Return (x, y) of the center of cell containing provided text 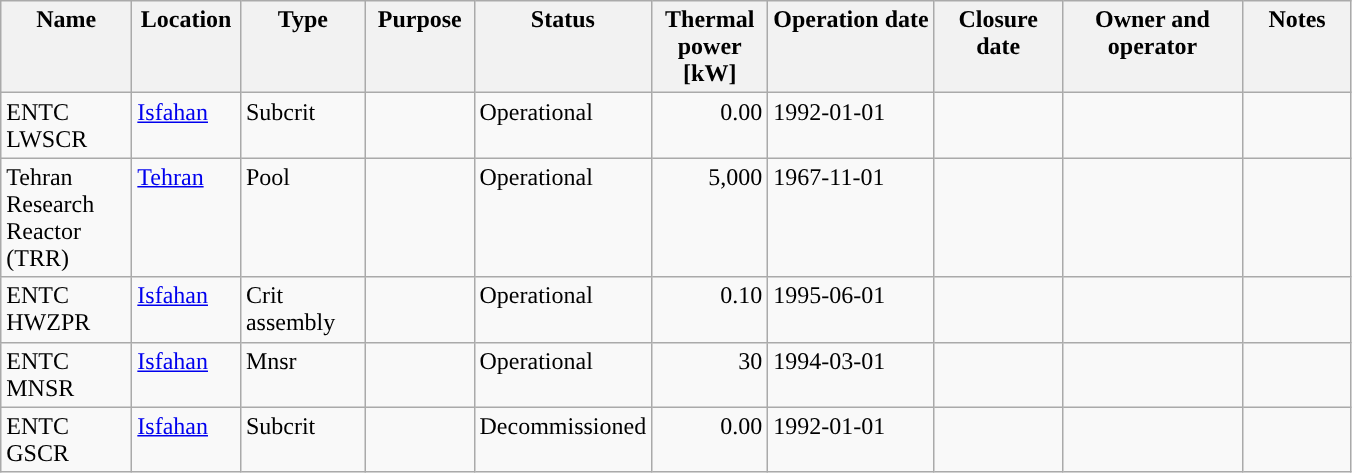
0.10 (710, 310)
Mnsr (302, 374)
Tehran (186, 218)
Status (563, 47)
1967-11-01 (851, 218)
Decommissioned (563, 440)
Operation date (851, 47)
Name (66, 47)
Notes (1298, 47)
Pool (302, 218)
Location (186, 47)
1995-06-01 (851, 310)
Type (302, 47)
30 (710, 374)
ENTC HWZPR (66, 310)
Closure date (998, 47)
Tehran Research Reactor (TRR) (66, 218)
ENTC MNSR (66, 374)
ENTC GSCR (66, 440)
5,000 (710, 218)
Crit assembly (302, 310)
Thermal power [kW] (710, 47)
1994-03-01 (851, 374)
ENTC LWSCR (66, 126)
Owner and operator (1152, 47)
Purpose (420, 47)
